Identify which cell holds the provided text, then report its [X, Y] central coordinate. 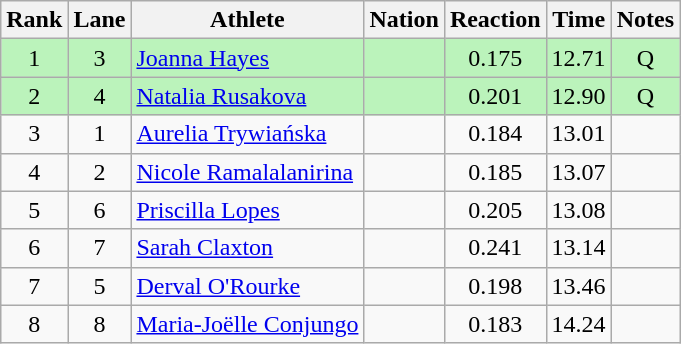
0.184 [495, 134]
13.14 [578, 248]
Lane [100, 20]
0.175 [495, 58]
13.08 [578, 210]
Aurelia Trywiańska [248, 134]
13.46 [578, 286]
Athlete [248, 20]
Reaction [495, 20]
Notes [645, 20]
Nation [404, 20]
0.201 [495, 96]
Natalia Rusakova [248, 96]
0.241 [495, 248]
Priscilla Lopes [248, 210]
Derval O'Rourke [248, 286]
14.24 [578, 324]
Joanna Hayes [248, 58]
Time [578, 20]
12.90 [578, 96]
0.205 [495, 210]
12.71 [578, 58]
13.01 [578, 134]
0.198 [495, 286]
Maria-Joëlle Conjungo [248, 324]
Nicole Ramalalanirina [248, 172]
Sarah Claxton [248, 248]
0.183 [495, 324]
13.07 [578, 172]
0.185 [495, 172]
Rank [34, 20]
